Return [X, Y] of the center of cell containing provided text 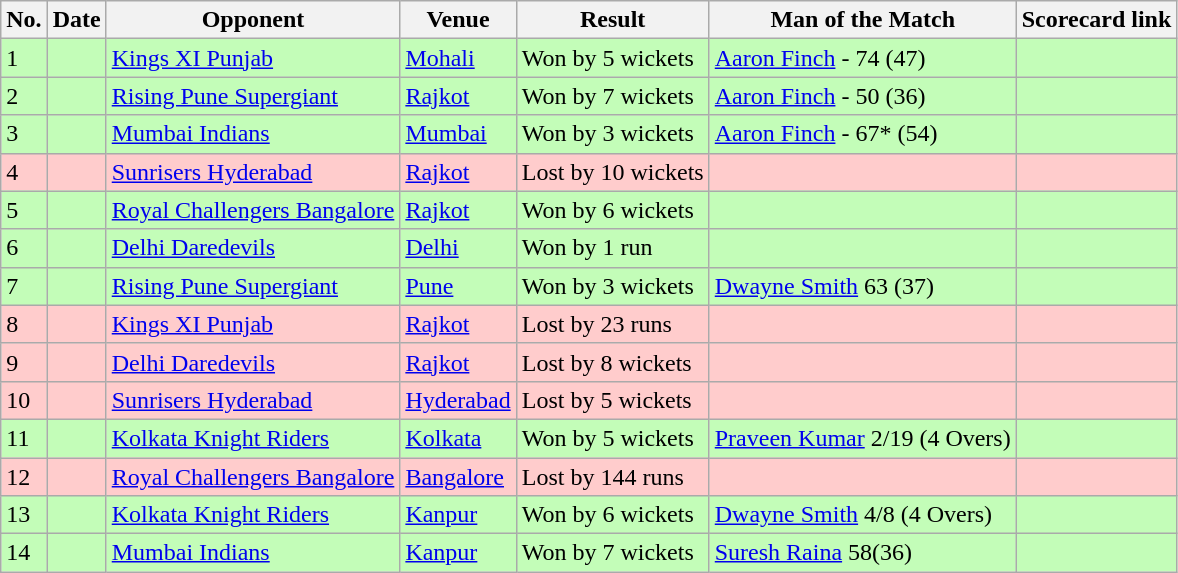
2 [24, 96]
10 [24, 400]
Delhi [458, 248]
Lost by 5 wickets [612, 400]
Praveen Kumar 2/19 (4 Overs) [862, 438]
9 [24, 362]
7 [24, 286]
Aaron Finch - 74 (47) [862, 58]
Opponent [253, 20]
Lost by 144 runs [612, 477]
Result [612, 20]
Bangalore [458, 477]
11 [24, 438]
Lost by 23 runs [612, 324]
Lost by 10 wickets [612, 172]
Aaron Finch - 67* (54) [862, 134]
Mohali [458, 58]
Man of the Match [862, 20]
1 [24, 58]
5 [24, 210]
12 [24, 477]
Suresh Raina 58(36) [862, 553]
Won by 1 run [612, 248]
14 [24, 553]
Aaron Finch - 50 (36) [862, 96]
Venue [458, 20]
Date [76, 20]
Mumbai [458, 134]
3 [24, 134]
Scorecard link [1096, 20]
8 [24, 324]
Pune [458, 286]
Dwayne Smith 4/8 (4 Overs) [862, 515]
Dwayne Smith 63 (37) [862, 286]
6 [24, 248]
No. [24, 20]
13 [24, 515]
4 [24, 172]
Hyderabad [458, 400]
Kolkata [458, 438]
Lost by 8 wickets [612, 362]
